Locate the cell with the specified text and output its [X, Y] center coordinate. 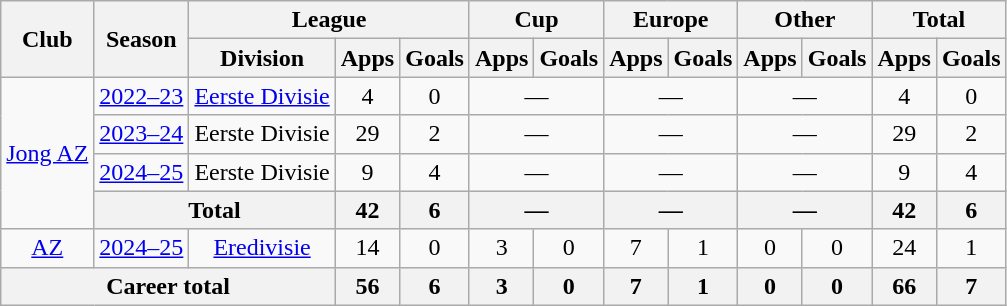
Jong AZ [48, 153]
AZ [48, 248]
League [330, 20]
2022–23 [142, 96]
Other [805, 20]
Club [48, 39]
Eredivisie [262, 248]
56 [367, 286]
2023–24 [142, 134]
66 [904, 286]
Career total [168, 286]
14 [367, 248]
24 [904, 248]
Cup [536, 20]
Europe [671, 20]
Season [142, 39]
Division [262, 58]
